Output the (x, y) coordinate of the center of the cell containing the given text.  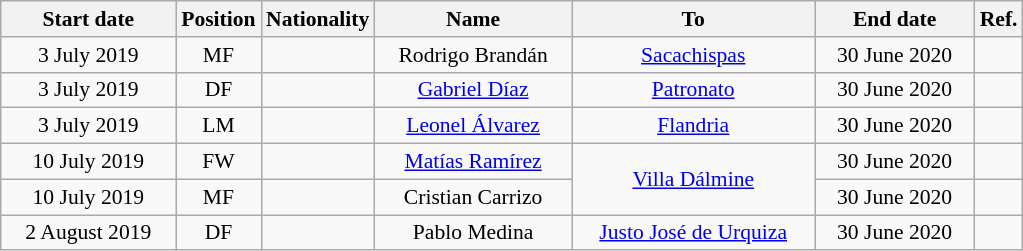
Villa Dálmine (694, 180)
Nationality (318, 19)
Justo José de Urquiza (694, 233)
End date (895, 19)
Name (473, 19)
Patronato (694, 90)
To (694, 19)
Start date (88, 19)
Flandria (694, 126)
Ref. (999, 19)
LM (218, 126)
Matías Ramírez (473, 162)
Pablo Medina (473, 233)
Sacachispas (694, 55)
FW (218, 162)
Gabriel Díaz (473, 90)
Leonel Álvarez (473, 126)
Rodrigo Brandán (473, 55)
2 August 2019 (88, 233)
Cristian Carrizo (473, 197)
Position (218, 19)
